Return the [X, Y] coordinate for the center point of the cell that contains the specified text.  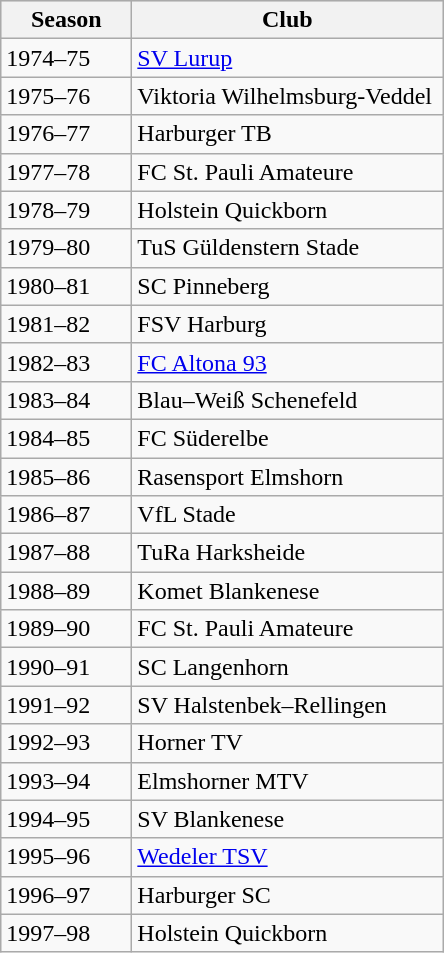
1983–84 [66, 400]
1996–97 [66, 895]
1976–77 [66, 134]
1980–81 [66, 286]
1991–92 [66, 705]
1988–89 [66, 591]
Viktoria Wilhelmsburg-Veddel [288, 96]
FSV Harburg [288, 324]
Club [288, 20]
1975–76 [66, 96]
TuS Güldenstern Stade [288, 248]
SV Halstenbek–Rellingen [288, 705]
1989–90 [66, 629]
Harburger SC [288, 895]
SV Lurup [288, 58]
1987–88 [66, 553]
Season [66, 20]
SC Pinneberg [288, 286]
1993–94 [66, 781]
1990–91 [66, 667]
Harburger TB [288, 134]
1995–96 [66, 857]
FC Altona 93 [288, 362]
1982–83 [66, 362]
1977–78 [66, 172]
SC Langenhorn [288, 667]
1997–98 [66, 933]
1994–95 [66, 819]
1974–75 [66, 58]
Rasensport Elmshorn [288, 477]
1992–93 [66, 743]
1986–87 [66, 515]
SV Blankenese [288, 819]
1981–82 [66, 324]
FC Süderelbe [288, 438]
1984–85 [66, 438]
1985–86 [66, 477]
VfL Stade [288, 515]
Wedeler TSV [288, 857]
1978–79 [66, 210]
TuRa Harksheide [288, 553]
Horner TV [288, 743]
Komet Blankenese [288, 591]
1979–80 [66, 248]
Elmshorner MTV [288, 781]
Blau–Weiß Schenefeld [288, 400]
